Determine the [x, y] coordinate at the center of the cell enclosing the given text.  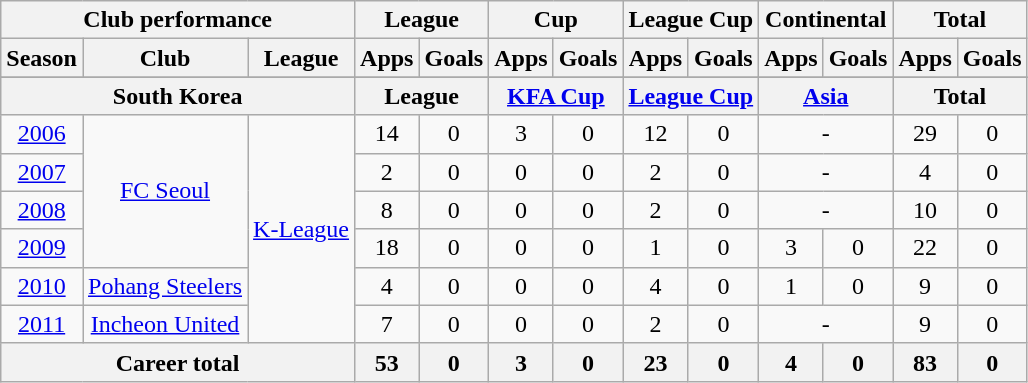
2011 [42, 324]
2008 [42, 210]
Pohang Steelers [164, 286]
10 [925, 210]
23 [656, 362]
22 [925, 248]
FC Seoul [164, 191]
83 [925, 362]
South Korea [178, 96]
2009 [42, 248]
Season [42, 58]
2007 [42, 172]
18 [387, 248]
53 [387, 362]
7 [387, 324]
Asia [826, 96]
Incheon United [164, 324]
8 [387, 210]
14 [387, 134]
K-League [302, 229]
Cup [556, 20]
KFA Cup [556, 96]
12 [656, 134]
2010 [42, 286]
Continental [826, 20]
Club [164, 58]
2006 [42, 134]
29 [925, 134]
Club performance [178, 20]
Career total [178, 362]
